Find where the given text appears and provide that cell's center as (x, y) coordinate. 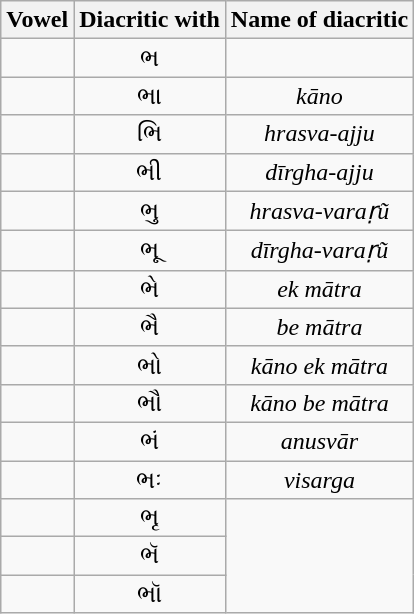
ભઃ (150, 479)
hrasva-varaṛũ (319, 211)
kāno be mātra (319, 403)
ભૌ (150, 403)
dīrgha-varaṛũ (319, 251)
ભૈ (150, 327)
ભૅ (150, 556)
ભં (150, 441)
ભિ (150, 134)
hrasva-ajju (319, 134)
kāno ek mātra (319, 365)
dīrgha-ajju (319, 172)
anusvār (319, 441)
ભા (150, 96)
ભી (150, 172)
ભુ (150, 211)
ભૃ (150, 518)
ભૂ (150, 251)
kāno (319, 96)
ભે (150, 289)
ek mātra (319, 289)
Name of diacritic (319, 20)
ભો (150, 365)
Vowel (38, 20)
be mātra (319, 327)
ભૉ (150, 594)
visarga (319, 479)
Diacritic with (150, 20)
ભ (150, 58)
